Return [X, Y] of the center of cell containing provided text 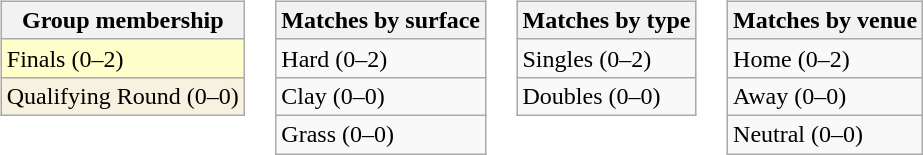
Neutral (0–0) [826, 134]
Matches by surface [381, 20]
Group membership [122, 20]
Finals (0–2) [122, 58]
Grass (0–0) [381, 134]
Clay (0–0) [381, 96]
Home (0–2) [826, 58]
Singles (0–2) [606, 58]
Hard (0–2) [381, 58]
Matches by type [606, 20]
Doubles (0–0) [606, 96]
Qualifying Round (0–0) [122, 96]
Away (0–0) [826, 96]
Matches by venue [826, 20]
